Scan for the cell matching the given text and deliver its (X, Y) coordinate at center. 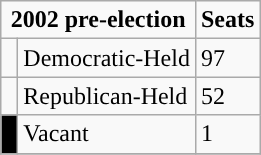
1 (227, 134)
Democratic-Held (107, 58)
2002 pre-election (98, 20)
Seats (227, 20)
52 (227, 96)
Vacant (107, 134)
97 (227, 58)
Republican-Held (107, 96)
